Capture the cell that displays the provided text and extract its [x, y] central coordinate. 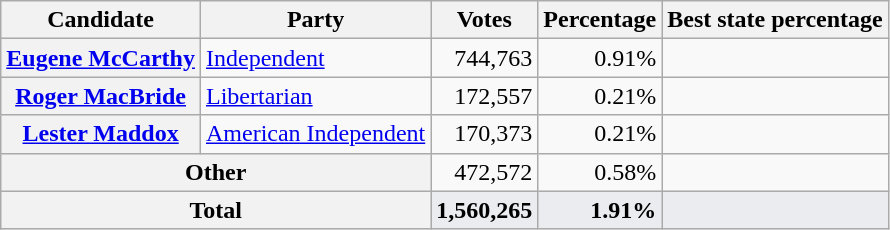
472,572 [484, 172]
0.91% [600, 58]
744,763 [484, 58]
Candidate [101, 20]
1,560,265 [484, 210]
Libertarian [315, 96]
American Independent [315, 134]
170,373 [484, 134]
Eugene McCarthy [101, 58]
Party [315, 20]
0.58% [600, 172]
Independent [315, 58]
Best state percentage [776, 20]
Total [216, 210]
Lester Maddox [101, 134]
Roger MacBride [101, 96]
Votes [484, 20]
172,557 [484, 96]
1.91% [600, 210]
Other [216, 172]
Percentage [600, 20]
